From the cell containing the given text, extract its center point as [x, y] coordinate. 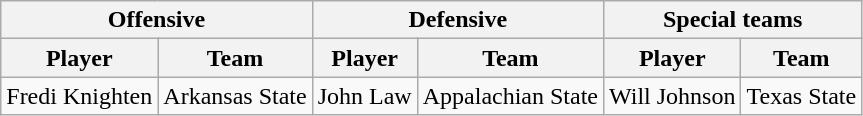
Offensive [156, 20]
Will Johnson [672, 96]
Appalachian State [510, 96]
Special teams [733, 20]
John Law [364, 96]
Arkansas State [235, 96]
Fredi Knighten [80, 96]
Texas State [802, 96]
Defensive [458, 20]
